Search for the cell housing the specified text and yield its [x, y] center coordinate. 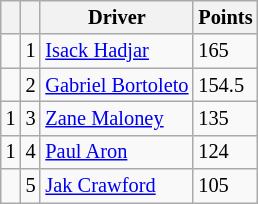
154.5 [225, 85]
Points [225, 17]
3 [31, 118]
Paul Aron [116, 152]
Driver [116, 17]
2 [31, 85]
5 [31, 186]
Zane Maloney [116, 118]
Jak Crawford [116, 186]
4 [31, 152]
165 [225, 51]
Gabriel Bortoleto [116, 85]
124 [225, 152]
135 [225, 118]
Isack Hadjar [116, 51]
105 [225, 186]
